Provide the [X, Y] coordinate of the cell's center where the given text is located.  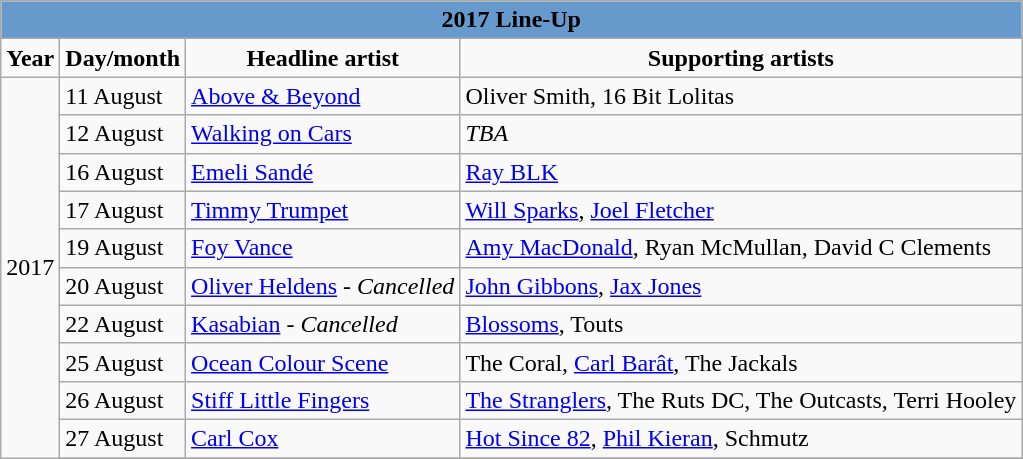
Carl Cox [323, 438]
Foy Vance [323, 248]
Hot Since 82, Phil Kieran, Schmutz [741, 438]
27 August [123, 438]
Ray BLK [741, 172]
Supporting artists [741, 58]
Ocean Colour Scene [323, 362]
12 August [123, 134]
Year [30, 58]
22 August [123, 324]
Stiff Little Fingers [323, 400]
19 August [123, 248]
26 August [123, 400]
2017 Line-Up [512, 20]
TBA [741, 134]
Oliver Smith, 16 Bit Lolitas [741, 96]
Timmy Trumpet [323, 210]
Headline artist [323, 58]
Day/month [123, 58]
20 August [123, 286]
2017 [30, 268]
25 August [123, 362]
The Coral, Carl Barât, The Jackals [741, 362]
John Gibbons, Jax Jones [741, 286]
Kasabian - Cancelled [323, 324]
16 August [123, 172]
The Stranglers, The Ruts DC, The Outcasts, Terri Hooley [741, 400]
Blossoms, Touts [741, 324]
17 August [123, 210]
Oliver Heldens - Cancelled [323, 286]
Will Sparks, Joel Fletcher [741, 210]
Walking on Cars [323, 134]
11 August [123, 96]
Above & Beyond [323, 96]
Emeli Sandé [323, 172]
Amy MacDonald, Ryan McMullan, David C Clements [741, 248]
